Return (x, y) of the center of cell containing provided text 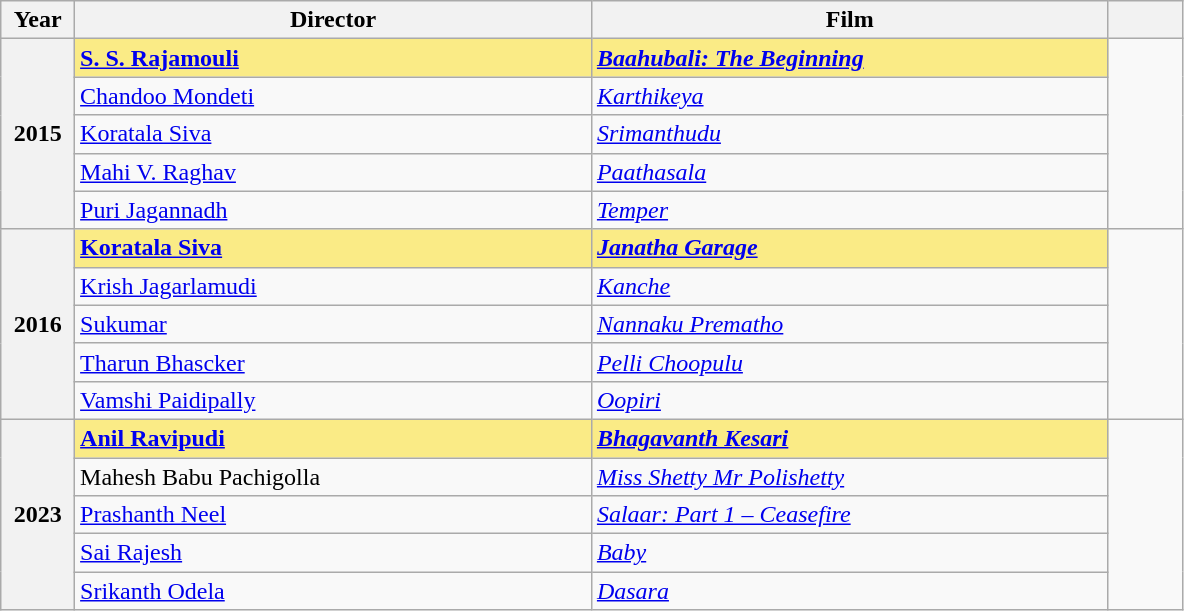
Krish Jagarlamudi (334, 286)
Oopiri (850, 400)
2016 (38, 324)
S. S. Rajamouli (334, 58)
Karthikeya (850, 96)
2023 (38, 514)
Nannaku Prematho (850, 324)
Sai Rajesh (334, 553)
Year (38, 20)
Sukumar (334, 324)
Temper (850, 210)
2015 (38, 134)
Mahesh Babu Pachigolla (334, 477)
Tharun Bhascker (334, 362)
Srimanthudu (850, 134)
Baby (850, 553)
Janatha Garage (850, 248)
Director (334, 20)
Film (850, 20)
Puri Jagannadh (334, 210)
Vamshi Paidipally (334, 400)
Baahubali: The Beginning (850, 58)
Pelli Choopulu (850, 362)
Miss Shetty Mr Polishetty (850, 477)
Srikanth Odela (334, 591)
Chandoo Mondeti (334, 96)
Paathasala (850, 172)
Bhagavanth Kesari (850, 438)
Kanche (850, 286)
Salaar: Part 1 – Ceasefire (850, 515)
Anil Ravipudi (334, 438)
Mahi V. Raghav (334, 172)
Dasara (850, 591)
Prashanth Neel (334, 515)
